Detect which cell encompasses the target text, then output its (X, Y) center coordinate. 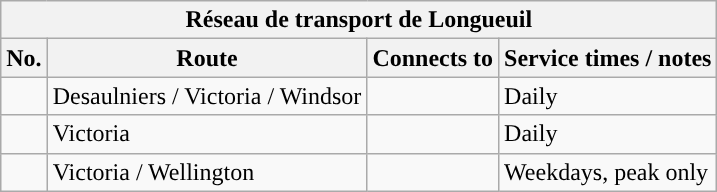
Route (207, 58)
Service times / notes (608, 58)
Victoria / Wellington (207, 172)
Desaulniers / Victoria / Windsor (207, 96)
Weekdays, peak only (608, 172)
Victoria (207, 134)
No. (24, 58)
Réseau de transport de Longueuil (359, 20)
Connects to (433, 58)
